Find where the given text appears and provide that cell's center as [X, Y] coordinate. 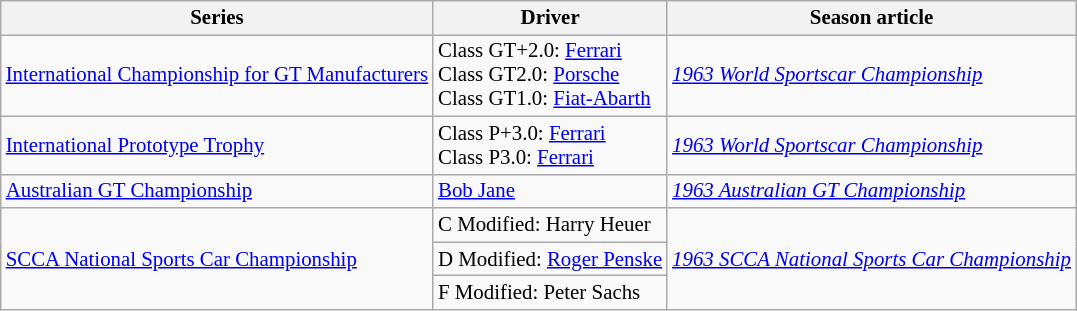
SCCA National Sports Car Championship [217, 259]
D Modified: Roger Penske [550, 259]
Australian GT Championship [217, 191]
Driver [550, 18]
1963 Australian GT Championship [872, 191]
International Championship for GT Manufacturers [217, 75]
Series [217, 18]
Bob Jane [550, 191]
Season article [872, 18]
Class GT+2.0: Ferrari Class GT2.0: Porsche Class GT1.0: Fiat-Abarth [550, 75]
F Modified: Peter Sachs [550, 293]
International Prototype Trophy [217, 145]
C Modified: Harry Heuer [550, 225]
1963 SCCA National Sports Car Championship [872, 259]
Class P+3.0: Ferrari Class P3.0: Ferrari [550, 145]
